Capture the cell that displays the provided text and extract its (x, y) central coordinate. 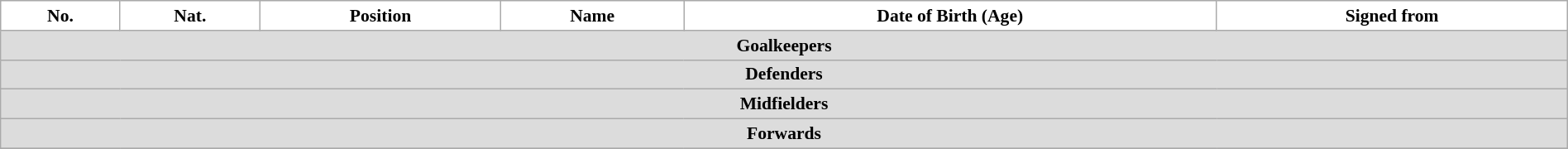
Signed from (1392, 16)
No. (60, 16)
Date of Birth (Age) (950, 16)
Nat. (190, 16)
Forwards (784, 134)
Defenders (784, 74)
Position (380, 16)
Midfielders (784, 104)
Name (592, 16)
Goalkeepers (784, 46)
